Output the (x, y) coordinate of the center of the cell containing the given text.  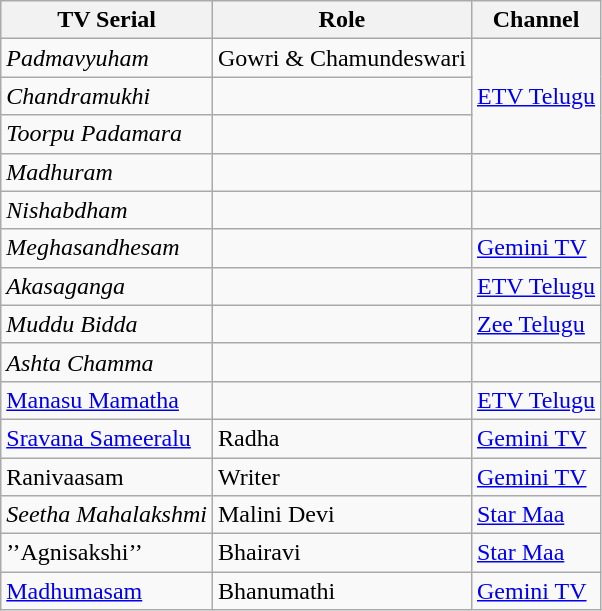
TV Serial (107, 20)
’’Agnisakshi’’ (107, 553)
Seetha Mahalakshmi (107, 515)
Toorpu Padamara (107, 134)
Madhuram (107, 172)
Ashta Chamma (107, 362)
Gowri & Chamundeswari (342, 58)
Sravana Sameeralu (107, 438)
Radha (342, 438)
Madhumasam (107, 591)
Role (342, 20)
Padmavyuham (107, 58)
Nishabdham (107, 210)
Writer (342, 477)
Ranivaasam (107, 477)
Meghasandhesam (107, 248)
Bhanumathi (342, 591)
Muddu Bidda (107, 324)
Chandramukhi (107, 96)
Akasaganga (107, 286)
Channel (536, 20)
Manasu Mamatha (107, 400)
Bhairavi (342, 553)
Zee Telugu (536, 324)
Malini Devi (342, 515)
